Extract the (X, Y) coordinate from the center of the cell holding the provided text.  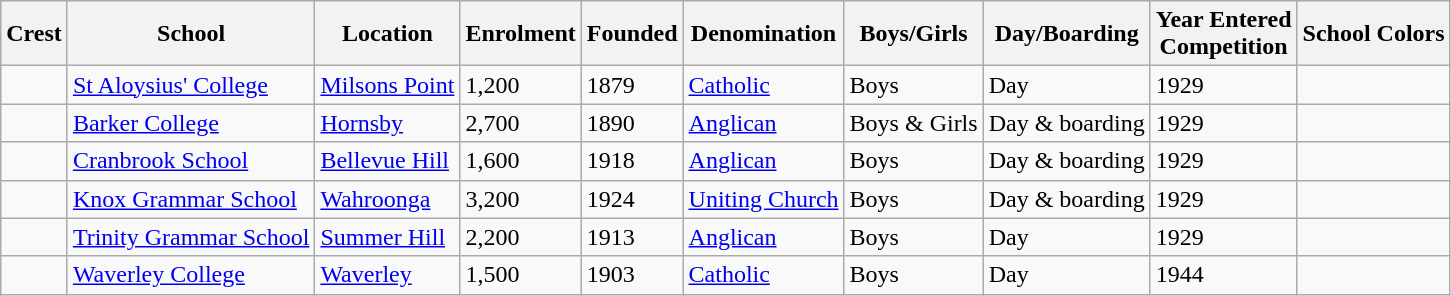
Boys & Girls (914, 123)
Waverley College (191, 275)
Cranbrook School (191, 161)
Milsons Point (388, 85)
Knox Grammar School (191, 199)
1918 (632, 161)
1903 (632, 275)
2,200 (520, 237)
1913 (632, 237)
School Colors (1374, 34)
St Aloysius' College (191, 85)
1890 (632, 123)
1,600 (520, 161)
Barker College (191, 123)
1944 (1224, 275)
Location (388, 34)
Trinity Grammar School (191, 237)
Bellevue Hill (388, 161)
Year EnteredCompetition (1224, 34)
Hornsby (388, 123)
3,200 (520, 199)
Enrolment (520, 34)
Crest (34, 34)
1924 (632, 199)
1,500 (520, 275)
Summer Hill (388, 237)
1879 (632, 85)
Founded (632, 34)
Denomination (764, 34)
Waverley (388, 275)
1,200 (520, 85)
School (191, 34)
Wahroonga (388, 199)
2,700 (520, 123)
Day/Boarding (1066, 34)
Boys/Girls (914, 34)
Uniting Church (764, 199)
